Provide the (x, y) coordinate of the cell's center where the given text is located.  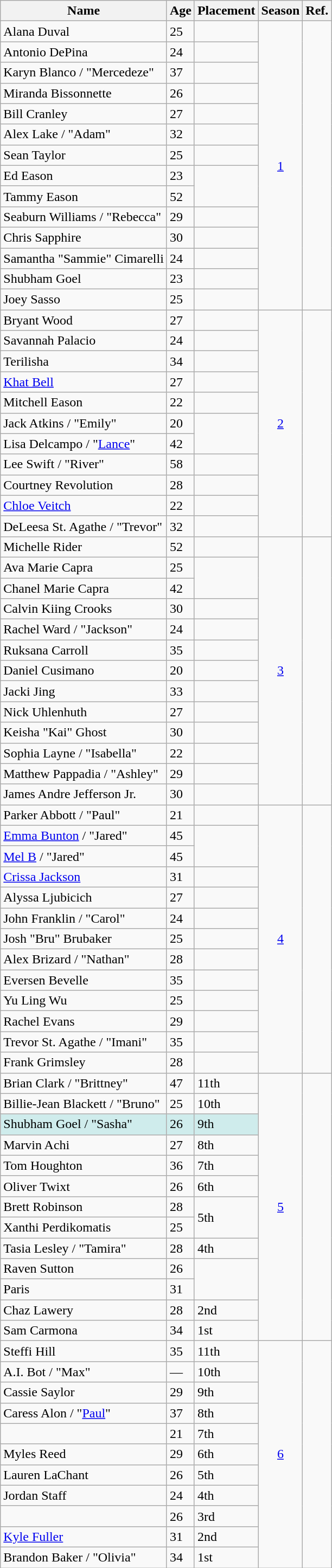
John Franklin / "Carol" (84, 918)
Jacki Jing (84, 691)
Alyssa Ljubicich (84, 897)
Yu Ling Wu (84, 1001)
Eversen Bevelle (84, 980)
Keisha "Kai" Ghost (84, 733)
Raven Sutton (84, 1269)
A.I. Bot / "Max" (84, 1372)
Parker Abbott / "Paul" (84, 815)
Brett Robinson (84, 1207)
Calvin Kiing Crooks (84, 609)
Josh "Bru" Brubaker (84, 939)
James Andre Jefferson Jr. (84, 794)
Alex Lake / "Adam" (84, 134)
Frank Grimsley (84, 1062)
Age (180, 11)
33 (180, 691)
Billie-Jean Blackett / "Bruno" (84, 1104)
6 (280, 1454)
Season (280, 11)
Miranda Bissonnette (84, 93)
Joey Sasso (84, 300)
Terilisha (84, 361)
Lee Swift / "River" (84, 464)
Chanel Marie Capra (84, 588)
Mitchell Eason (84, 403)
Oliver Twixt (84, 1186)
Rachel Evans (84, 1021)
Tammy Eason (84, 196)
Jordan Staff (84, 1495)
Chaz Lawery (84, 1310)
5 (280, 1207)
Shubham Goel / "Sasha" (84, 1124)
Cassie Saylor (84, 1392)
Alex Brizard / "Nathan" (84, 960)
Crissa Jackson (84, 877)
36 (180, 1165)
— (180, 1372)
Rachel Ward / "Jackson" (84, 630)
Alana Duval (84, 31)
Name (84, 11)
Ref. (317, 11)
3rd (226, 1516)
Tasia Lesley / "Tamira" (84, 1248)
Marvin Achi (84, 1145)
Khat Bell (84, 382)
4 (280, 938)
2 (280, 424)
Ruksana Carroll (84, 650)
Tom Houghton (84, 1165)
Ed Eason (84, 176)
Sean Taylor (84, 155)
Lauren LaChant (84, 1475)
Kyle Fuller (84, 1537)
47 (180, 1083)
Placement (226, 11)
Sophia Layne / "Isabella" (84, 753)
3 (280, 671)
Courtney Revolution (84, 485)
Chloe Veitch (84, 506)
Brian Clark / "Brittney" (84, 1083)
Karyn Blanco / "Mercedeze" (84, 73)
1 (280, 166)
Myles Reed (84, 1454)
Jack Atkins / "Emily" (84, 423)
Matthew Pappadia / "Ashley" (84, 774)
Bill Cranley (84, 114)
Shubham Goel (84, 279)
Michelle Rider (84, 547)
Ava Marie Capra (84, 567)
Bryant Wood (84, 320)
Paris (84, 1290)
Emma Bunton / "Jared" (84, 835)
Seaburn Williams / "Rebecca" (84, 217)
Xanthi Perdikomatis (84, 1227)
Chris Sapphire (84, 237)
Mel B / "Jared" (84, 856)
Antonio DePina (84, 52)
Steffi Hill (84, 1351)
Savannah Palacio (84, 341)
58 (180, 464)
Brandon Baker / "Olivia" (84, 1557)
Lisa Delcampo / "Lance" (84, 444)
DeLeesa St. Agathe / "Trevor" (84, 526)
Nick Uhlenhuth (84, 712)
Caress Alon / "Paul" (84, 1413)
Samantha "Sammie" Cimarelli (84, 258)
Trevor St. Agathe / "Imani" (84, 1042)
Sam Carmona (84, 1331)
Daniel Cusimano (84, 671)
